Capture the cell that displays the provided text and extract its (X, Y) central coordinate. 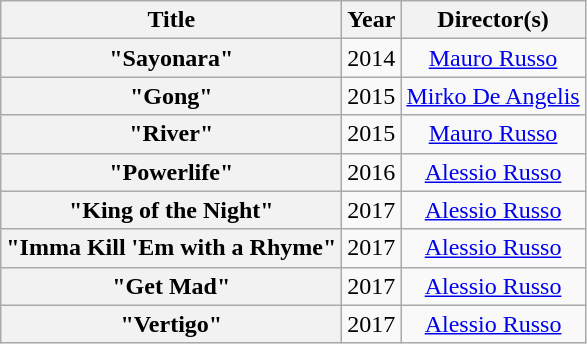
"Get Mad" (172, 286)
"Imma Kill 'Em with a Rhyme" (172, 248)
"River" (172, 134)
"Vertigo" (172, 324)
Year (372, 20)
Title (172, 20)
"Sayonara" (172, 58)
2016 (372, 172)
Mirko De Angelis (493, 96)
2014 (372, 58)
"Powerlife" (172, 172)
Director(s) (493, 20)
"Gong" (172, 96)
"King of the Night" (172, 210)
